Pinpoint the cell where the given text exists, returning its (X, Y) midpoint coordinate. 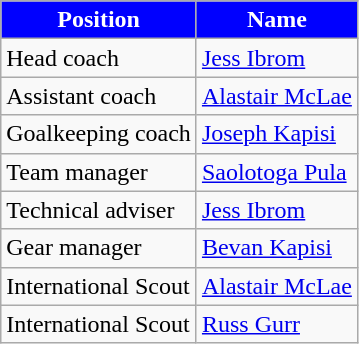
Technical adviser (99, 210)
Bevan Kapisi (276, 248)
Gear manager (99, 248)
Russ Gurr (276, 324)
Team manager (99, 172)
Head coach (99, 58)
Name (276, 20)
Assistant coach (99, 96)
Goalkeeping coach (99, 134)
Saolotoga Pula (276, 172)
Joseph Kapisi (276, 134)
Position (99, 20)
